Return (x, y) of the center of cell containing provided text 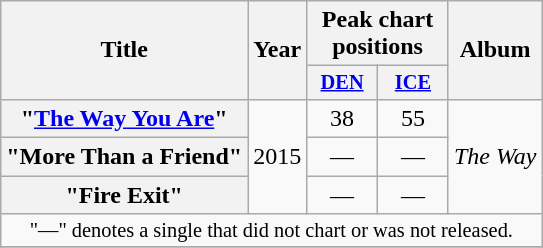
Album (495, 50)
ICE (414, 83)
"—" denotes a single that did not chart or was not released. (272, 231)
The Way (495, 156)
DEN (342, 83)
38 (342, 118)
"More Than a Friend" (124, 157)
"Fire Exit" (124, 195)
2015 (278, 156)
Title (124, 50)
Year (278, 50)
"The Way You Are" (124, 118)
Peak chart positions (378, 34)
55 (414, 118)
